From the cell containing the given text, extract its center point as [x, y] coordinate. 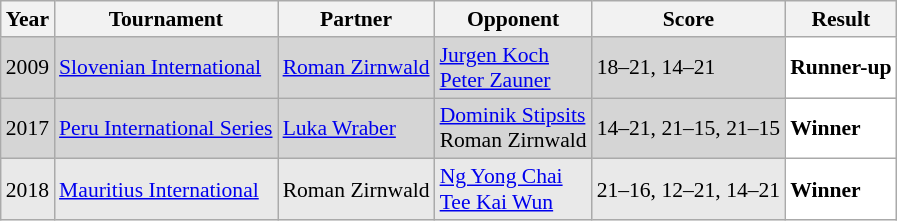
Score [689, 19]
Runner-up [840, 68]
Opponent [514, 19]
Ng Yong Chai Tee Kai Wun [514, 190]
Partner [356, 19]
Slovenian International [166, 68]
18–21, 14–21 [689, 68]
Jurgen Koch Peter Zauner [514, 68]
Peru International Series [166, 128]
21–16, 12–21, 14–21 [689, 190]
Year [28, 19]
Mauritius International [166, 190]
Dominik Stipsits Roman Zirnwald [514, 128]
Result [840, 19]
2018 [28, 190]
2009 [28, 68]
2017 [28, 128]
Luka Wraber [356, 128]
Tournament [166, 19]
14–21, 21–15, 21–15 [689, 128]
